Return the [x, y] coordinate for the center point of the cell that contains the specified text.  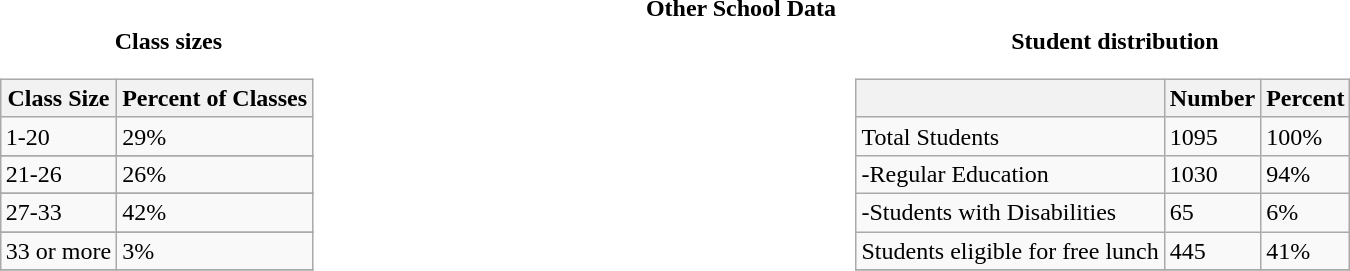
3% [215, 251]
27-33 [58, 212]
1-20 [58, 136]
26% [215, 174]
Percent [1306, 98]
65 [1212, 212]
Students eligible for free lunch [1010, 251]
1095 [1212, 136]
1030 [1212, 174]
-Students with Disabilities [1010, 212]
6% [1306, 212]
Total Students [1010, 136]
41% [1306, 251]
42% [215, 212]
29% [215, 136]
21-26 [58, 174]
445 [1212, 251]
33 or more [58, 251]
94% [1306, 174]
Class Size [58, 98]
100% [1306, 136]
-Regular Education [1010, 174]
Number [1212, 98]
Percent of Classes [215, 98]
